Scan for the cell matching the given text and deliver its [x, y] coordinate at center. 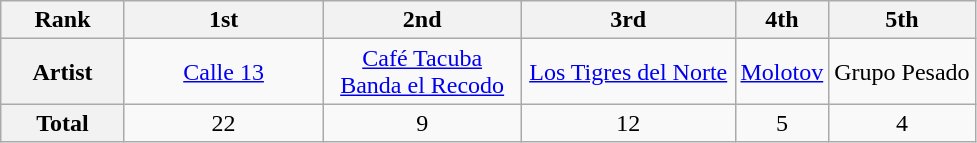
2nd [422, 20]
5 [782, 123]
Calle 13 [224, 72]
12 [628, 123]
Molotov [782, 72]
Total [63, 123]
3rd [628, 20]
4th [782, 20]
4 [902, 123]
1st [224, 20]
9 [422, 123]
Café TacubaBanda el Recodo [422, 72]
Grupo Pesado [902, 72]
Artist [63, 72]
5th [902, 20]
22 [224, 123]
Los Tigres del Norte [628, 72]
Rank [63, 20]
